For the text-containing cell, return its midpoint in (X, Y) coordinate format. 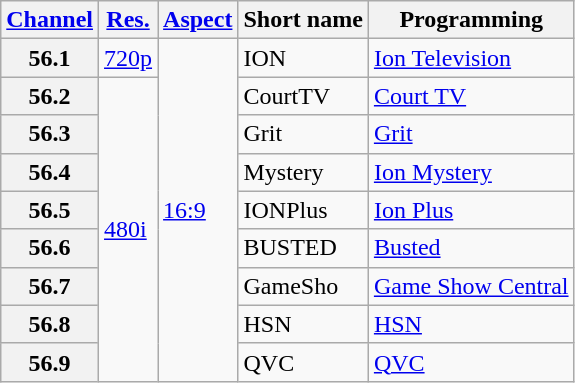
Ion Plus (471, 210)
Programming (471, 20)
Game Show Central (471, 286)
56.2 (50, 96)
56.4 (50, 172)
Res. (128, 20)
56.9 (50, 362)
Aspect (198, 20)
56.1 (50, 58)
Channel (50, 20)
BUSTED (303, 248)
ION (303, 58)
16:9 (198, 210)
Ion Television (471, 58)
720p (128, 58)
56.3 (50, 134)
Mystery (303, 172)
IONPlus (303, 210)
56.7 (50, 286)
CourtTV (303, 96)
56.6 (50, 248)
Court TV (471, 96)
56.5 (50, 210)
Ion Mystery (471, 172)
Short name (303, 20)
Busted (471, 248)
56.8 (50, 324)
GameSho (303, 286)
480i (128, 229)
